Return [x, y] of the center of cell containing provided text 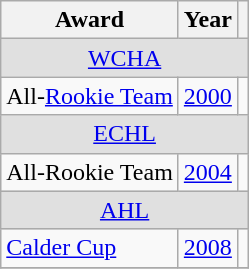
ECHL [125, 134]
AHL [125, 210]
WCHA [125, 58]
Year [208, 20]
2004 [208, 172]
Award [90, 20]
Calder Cup [90, 248]
2008 [208, 248]
2000 [208, 96]
